Find where the given text appears and provide that cell's center as (X, Y) coordinate. 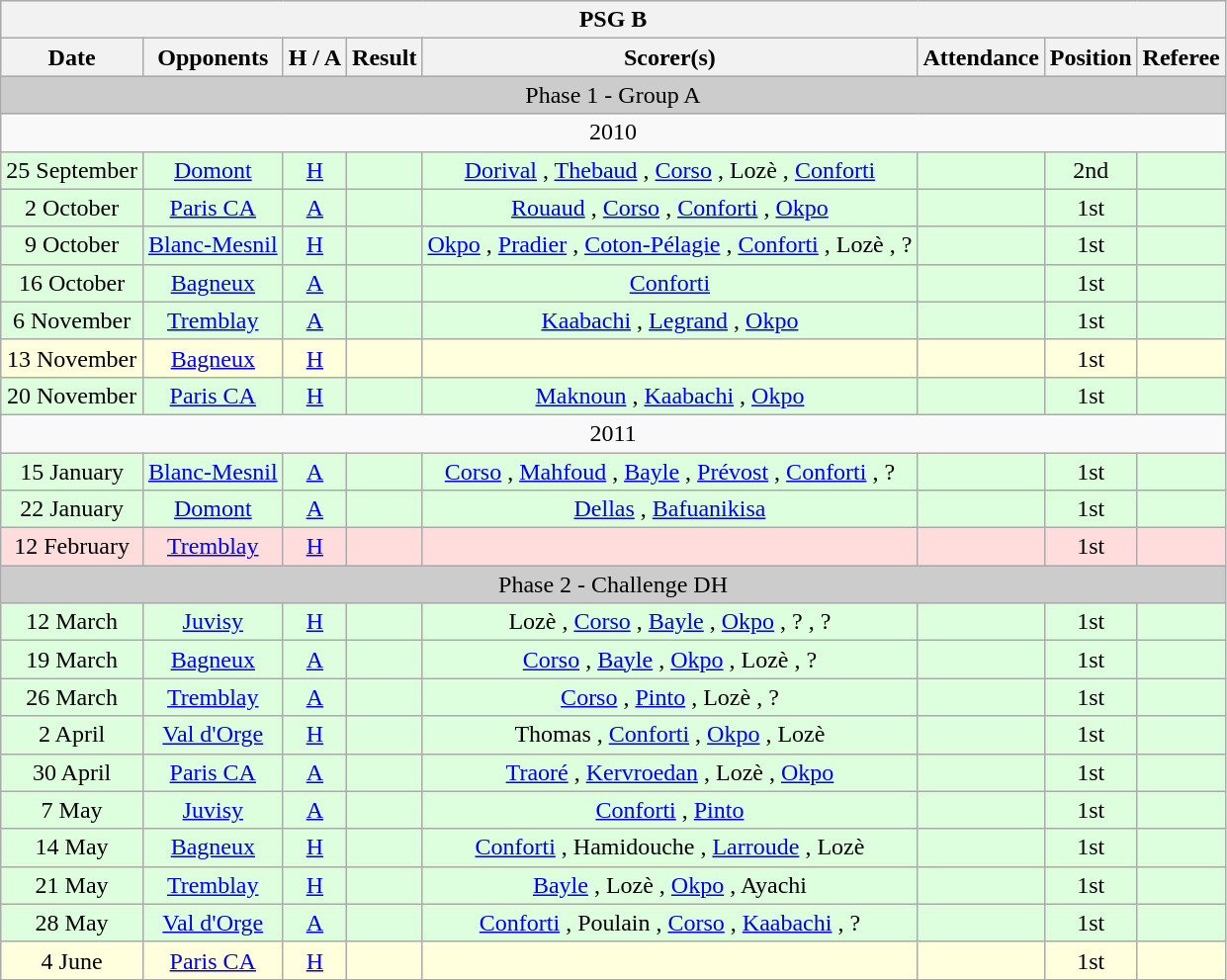
Scorer(s) (670, 57)
Date (72, 57)
Phase 2 - Challenge DH (613, 584)
Dellas , Bafuanikisa (670, 509)
H / A (314, 57)
Corso , Bayle , Okpo , Lozè , ? (670, 660)
4 June (72, 960)
Conforti , Pinto (670, 810)
Referee (1181, 57)
26 March (72, 697)
19 March (72, 660)
21 May (72, 885)
Corso , Mahfoud , Bayle , Prévost , Conforti , ? (670, 472)
15 January (72, 472)
Traoré , Kervroedan , Lozè , Okpo (670, 772)
30 April (72, 772)
Corso , Pinto , Lozè , ? (670, 697)
Conforti , Poulain , Corso , Kaabachi , ? (670, 923)
28 May (72, 923)
Position (1091, 57)
Maknoun , Kaabachi , Okpo (670, 396)
22 January (72, 509)
6 November (72, 320)
12 February (72, 547)
25 September (72, 170)
2010 (613, 133)
2011 (613, 433)
Lozè , Corso , Bayle , Okpo , ? , ? (670, 622)
Thomas , Conforti , Okpo , Lozè (670, 735)
14 May (72, 847)
7 May (72, 810)
16 October (72, 283)
12 March (72, 622)
Bayle , Lozè , Okpo , Ayachi (670, 885)
2nd (1091, 170)
20 November (72, 396)
9 October (72, 245)
Attendance (981, 57)
Dorival , Thebaud , Corso , Lozè , Conforti (670, 170)
13 November (72, 358)
Result (385, 57)
PSG B (613, 20)
2 April (72, 735)
Phase 1 - Group A (613, 95)
Conforti , Hamidouche , Larroude , Lozè (670, 847)
Okpo , Pradier , Coton-Pélagie , Conforti , Lozè , ? (670, 245)
Kaabachi , Legrand , Okpo (670, 320)
Rouaud , Corso , Conforti , Okpo (670, 208)
2 October (72, 208)
Opponents (213, 57)
Conforti (670, 283)
